From the cell containing the given text, extract its center point as (X, Y) coordinate. 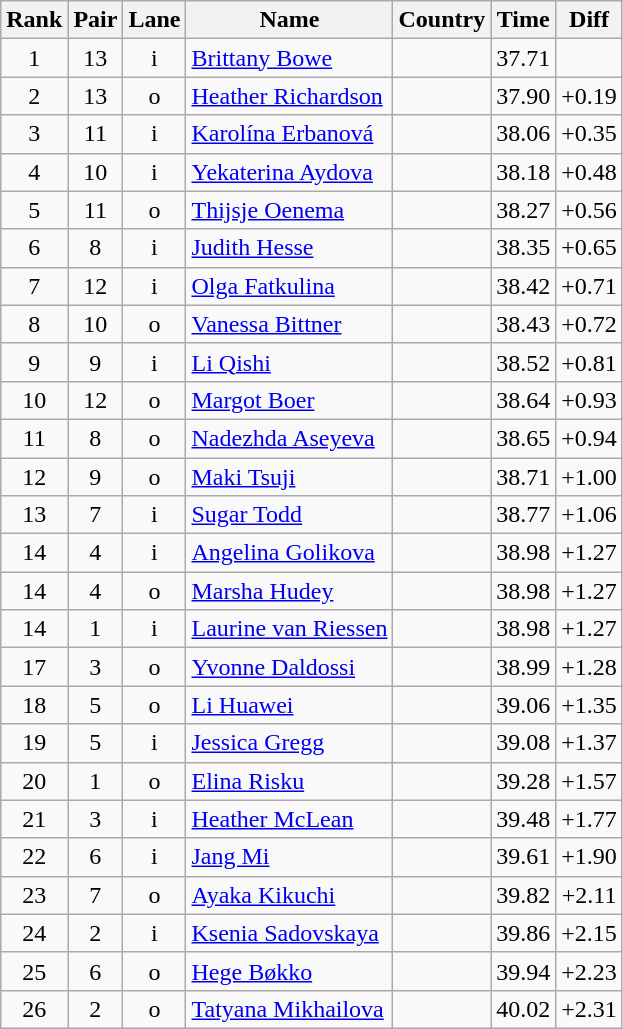
+0.65 (590, 248)
Country (442, 20)
39.61 (524, 857)
20 (34, 781)
+1.06 (590, 515)
+1.57 (590, 781)
37.71 (524, 58)
Ksenia Sadovskaya (290, 933)
+0.71 (590, 286)
38.35 (524, 248)
+1.77 (590, 819)
+0.56 (590, 210)
Olga Fatkulina (290, 286)
38.52 (524, 362)
+2.31 (590, 1009)
Yvonne Daldossi (290, 667)
17 (34, 667)
22 (34, 857)
38.43 (524, 324)
Diff (590, 20)
38.42 (524, 286)
+0.48 (590, 172)
38.27 (524, 210)
26 (34, 1009)
Tatyana Mikhailova (290, 1009)
39.06 (524, 705)
Angelina Golikova (290, 553)
25 (34, 971)
18 (34, 705)
Li Huawei (290, 705)
39.08 (524, 743)
Marsha Hudey (290, 591)
24 (34, 933)
38.99 (524, 667)
+1.28 (590, 667)
38.18 (524, 172)
Maki Tsuji (290, 477)
Heather Richardson (290, 96)
39.94 (524, 971)
Sugar Todd (290, 515)
+2.11 (590, 895)
38.71 (524, 477)
+0.93 (590, 400)
+0.19 (590, 96)
Li Qishi (290, 362)
39.28 (524, 781)
39.86 (524, 933)
+1.00 (590, 477)
Pair (96, 20)
39.48 (524, 819)
+1.35 (590, 705)
+0.81 (590, 362)
+2.23 (590, 971)
Brittany Bowe (290, 58)
Elina Risku (290, 781)
Laurine van Riessen (290, 629)
+2.15 (590, 933)
Jessica Gregg (290, 743)
Rank (34, 20)
+0.94 (590, 438)
38.06 (524, 134)
Thijsje Oenema (290, 210)
Heather McLean (290, 819)
40.02 (524, 1009)
+1.90 (590, 857)
Ayaka Kikuchi (290, 895)
+0.72 (590, 324)
Vanessa Bittner (290, 324)
38.77 (524, 515)
39.82 (524, 895)
Judith Hesse (290, 248)
Karolína Erbanová (290, 134)
Lane (154, 20)
Name (290, 20)
Margot Boer (290, 400)
38.65 (524, 438)
Jang Mi (290, 857)
21 (34, 819)
19 (34, 743)
37.90 (524, 96)
23 (34, 895)
Nadezhda Aseyeva (290, 438)
Time (524, 20)
Yekaterina Aydova (290, 172)
38.64 (524, 400)
+1.37 (590, 743)
Hege Bøkko (290, 971)
+0.35 (590, 134)
